For the text-containing cell, return its midpoint in [X, Y] coordinate format. 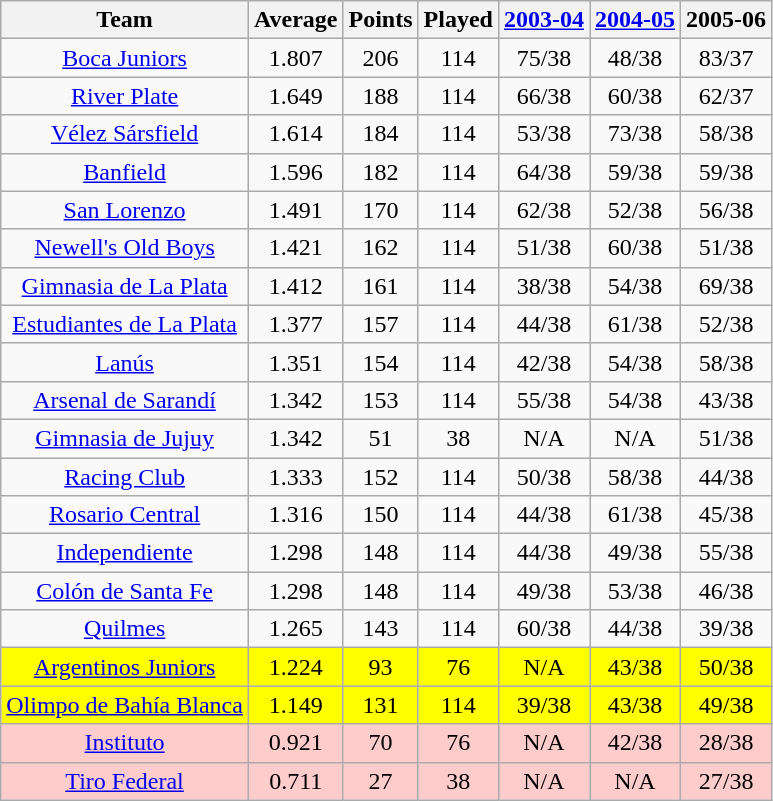
182 [380, 172]
Quilmes [125, 629]
161 [380, 286]
162 [380, 248]
1.224 [296, 667]
188 [380, 96]
Banfield [125, 172]
1.333 [296, 477]
1.491 [296, 210]
2003-04 [544, 20]
1.596 [296, 172]
Arsenal de Sarandí [125, 400]
62/37 [726, 96]
Vélez Sársfield [125, 134]
206 [380, 58]
Olimpo de Bahía Blanca [125, 705]
Lanús [125, 362]
93 [380, 667]
1.265 [296, 629]
Gimnasia de La Plata [125, 286]
Racing Club [125, 477]
2005-06 [726, 20]
27 [380, 781]
73/38 [636, 134]
1.412 [296, 286]
Rosario Central [125, 515]
143 [380, 629]
Argentinos Juniors [125, 667]
45/38 [726, 515]
46/38 [726, 591]
Tiro Federal [125, 781]
154 [380, 362]
150 [380, 515]
San Lorenzo [125, 210]
1.614 [296, 134]
Gimnasia de Jujuy [125, 438]
51 [380, 438]
River Plate [125, 96]
1.421 [296, 248]
1.649 [296, 96]
28/38 [726, 743]
Newell's Old Boys [125, 248]
66/38 [544, 96]
170 [380, 210]
184 [380, 134]
153 [380, 400]
Points [380, 20]
2004-05 [636, 20]
1.316 [296, 515]
48/38 [636, 58]
Colón de Santa Fe [125, 591]
0.711 [296, 781]
38/38 [544, 286]
75/38 [544, 58]
64/38 [544, 172]
131 [380, 705]
Average [296, 20]
152 [380, 477]
56/38 [726, 210]
1.149 [296, 705]
83/37 [726, 58]
1.807 [296, 58]
1.377 [296, 324]
157 [380, 324]
62/38 [544, 210]
1.351 [296, 362]
27/38 [726, 781]
Played [458, 20]
Team [125, 20]
70 [380, 743]
69/38 [726, 286]
Boca Juniors [125, 58]
Instituto [125, 743]
0.921 [296, 743]
Estudiantes de La Plata [125, 324]
Independiente [125, 553]
